Pinpoint the cell where the given text exists, returning its (x, y) midpoint coordinate. 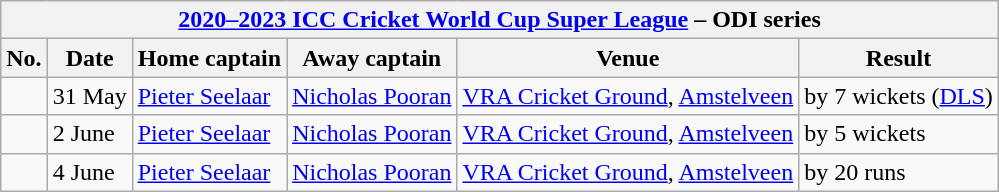
31 May (90, 96)
by 5 wickets (899, 134)
Result (899, 58)
by 20 runs (899, 172)
Date (90, 58)
No. (24, 58)
2 June (90, 134)
Away captain (372, 58)
Home captain (209, 58)
2020–2023 ICC Cricket World Cup Super League – ODI series (500, 20)
Venue (628, 58)
by 7 wickets (DLS) (899, 96)
4 June (90, 172)
